Determine the [X, Y] coordinate at the center of the cell enclosing the given text.  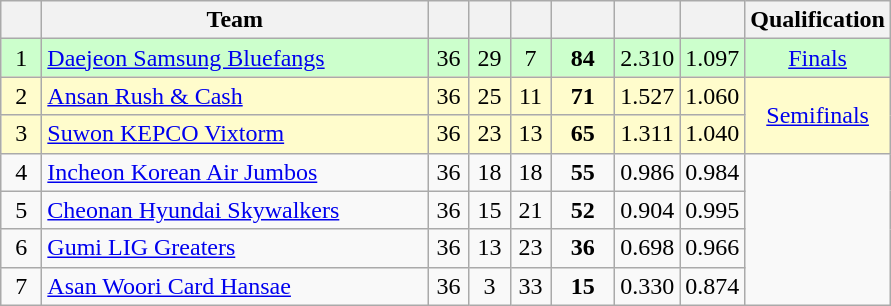
1 [22, 58]
29 [490, 58]
1.097 [712, 58]
1.060 [712, 96]
0.986 [648, 172]
4 [22, 172]
0.966 [712, 248]
0.874 [712, 286]
Asan Woori Card Hansae [235, 286]
0.995 [712, 210]
Suwon KEPCO Vixtorm [235, 134]
Cheonan Hyundai Skywalkers [235, 210]
1.311 [648, 134]
55 [583, 172]
25 [490, 96]
11 [530, 96]
0.904 [648, 210]
0.330 [648, 286]
5 [22, 210]
2.310 [648, 58]
65 [583, 134]
Finals [818, 58]
0.984 [712, 172]
Team [235, 20]
Gumi LIG Greaters [235, 248]
33 [530, 286]
Daejeon Samsung Bluefangs [235, 58]
71 [583, 96]
Ansan Rush & Cash [235, 96]
Qualification [818, 20]
52 [583, 210]
Incheon Korean Air Jumbos [235, 172]
2 [22, 96]
1.040 [712, 134]
6 [22, 248]
0.698 [648, 248]
21 [530, 210]
Semifinals [818, 115]
84 [583, 58]
1.527 [648, 96]
